Scan for the cell matching the given text and deliver its (X, Y) coordinate at center. 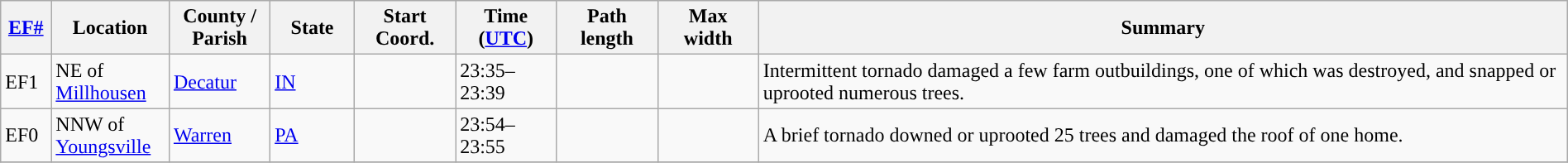
Path length (607, 28)
Summary (1163, 28)
Intermittent tornado damaged a few farm outbuildings, one of which was destroyed, and snapped or uprooted numerous trees. (1163, 81)
County / Parish (219, 28)
IN (313, 81)
Decatur (219, 81)
EF1 (26, 81)
State (313, 28)
23:54–23:55 (506, 136)
23:35–23:39 (506, 81)
Warren (219, 136)
EF0 (26, 136)
NE of Millhousen (111, 81)
Start Coord. (404, 28)
Location (111, 28)
A brief tornado downed or uprooted 25 trees and damaged the roof of one home. (1163, 136)
NNW of Youngsville (111, 136)
Time (UTC) (506, 28)
Max width (708, 28)
PA (313, 136)
EF# (26, 28)
